Determine the [x, y] coordinate at the center of the cell enclosing the given text.  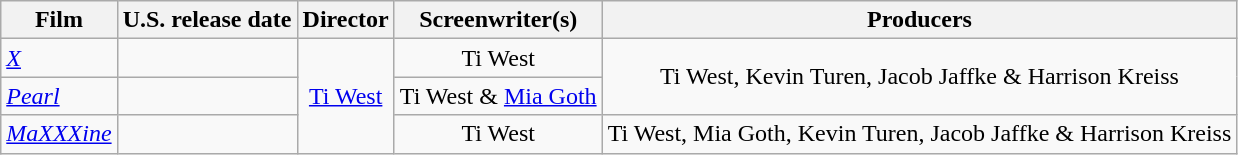
Producers [920, 20]
Ti West, Kevin Turen, Jacob Jaffke & Harrison Kreiss [920, 77]
Screenwriter(s) [498, 20]
Ti West & Mia Goth [498, 96]
Film [59, 20]
U.S. release date [207, 20]
MaXXXine [59, 134]
Pearl [59, 96]
Ti West, Mia Goth, Kevin Turen, Jacob Jaffke & Harrison Kreiss [920, 134]
X [59, 58]
Director [346, 20]
